Output the [X, Y] coordinate of the center of the cell containing the given text.  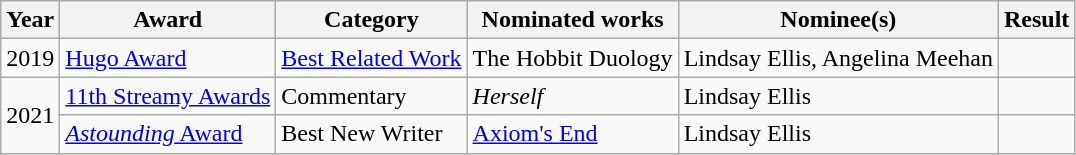
Result [1036, 20]
Nominated works [572, 20]
Best Related Work [372, 58]
Herself [572, 96]
11th Streamy Awards [168, 96]
Astounding Award [168, 134]
2021 [30, 115]
Axiom's End [572, 134]
2019 [30, 58]
The Hobbit Duology [572, 58]
Lindsay Ellis, Angelina Meehan [838, 58]
Best New Writer [372, 134]
Nominee(s) [838, 20]
Commentary [372, 96]
Category [372, 20]
Hugo Award [168, 58]
Award [168, 20]
Year [30, 20]
